Return the (x, y) coordinate for the center point of the cell that contains the specified text.  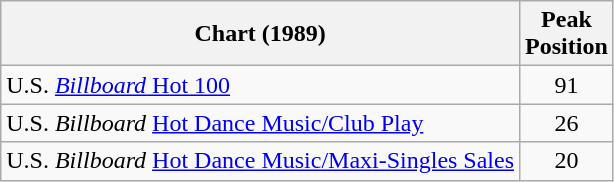
U.S. Billboard Hot 100 (260, 85)
Chart (1989) (260, 34)
PeakPosition (567, 34)
20 (567, 161)
91 (567, 85)
U.S. Billboard Hot Dance Music/Maxi-Singles Sales (260, 161)
26 (567, 123)
U.S. Billboard Hot Dance Music/Club Play (260, 123)
